Detect which cell encompasses the target text, then output its (x, y) center coordinate. 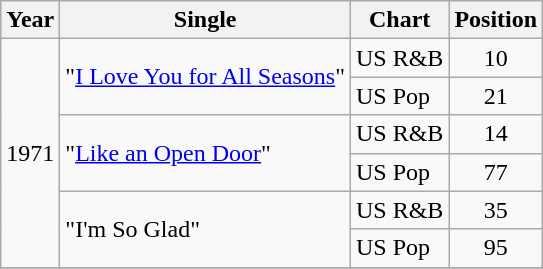
35 (496, 210)
Year (30, 20)
"I'm So Glad" (206, 229)
Position (496, 20)
1971 (30, 153)
95 (496, 248)
"I Love You for All Seasons" (206, 77)
Single (206, 20)
77 (496, 172)
10 (496, 58)
Chart (399, 20)
14 (496, 134)
21 (496, 96)
"Like an Open Door" (206, 153)
